Scan for the cell matching the given text and deliver its (x, y) coordinate at center. 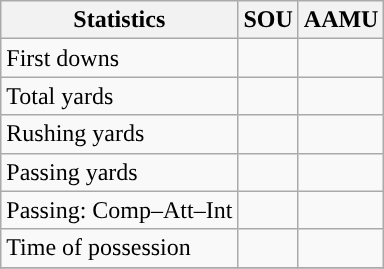
Statistics (120, 20)
Rushing yards (120, 134)
First downs (120, 58)
SOU (268, 20)
Time of possession (120, 248)
Passing: Comp–Att–Int (120, 210)
Passing yards (120, 172)
AAMU (341, 20)
Total yards (120, 96)
